Search for the cell housing the specified text and yield its [X, Y] center coordinate. 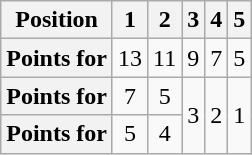
9 [194, 58]
Position [57, 20]
11 [165, 58]
13 [130, 58]
